Determine the (x, y) coordinate at the center of the cell enclosing the given text.  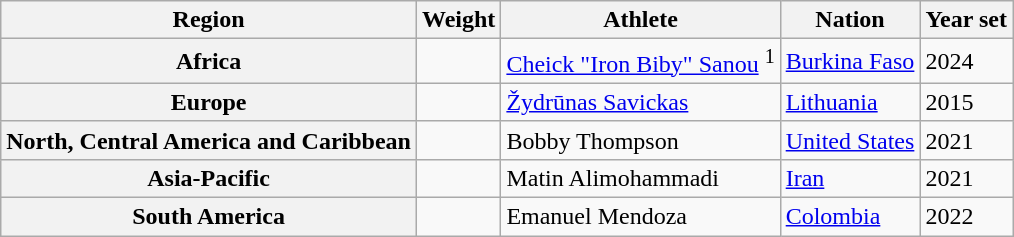
Weight (458, 20)
Žydrūnas Savickas (640, 102)
United States (850, 140)
Bobby Thompson (640, 140)
Matin Alimohammadi (640, 178)
Burkina Faso (850, 62)
Nation (850, 20)
2022 (966, 217)
Athlete (640, 20)
Region (209, 20)
Asia-Pacific (209, 178)
Iran (850, 178)
Year set (966, 20)
South America (209, 217)
North, Central America and Caribbean (209, 140)
2015 (966, 102)
Colombia (850, 217)
Europe (209, 102)
Lithuania (850, 102)
Emanuel Mendoza (640, 217)
Cheick "Iron Biby" Sanou 1 (640, 62)
Africa (209, 62)
2024 (966, 62)
